Return the [x, y] coordinate for the center point of the cell that contains the specified text.  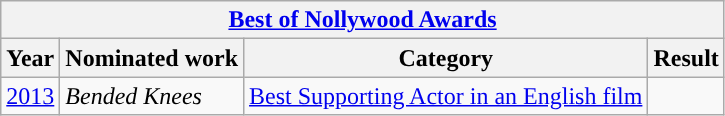
Result [686, 58]
Bended Knees [152, 96]
2013 [30, 96]
Nominated work [152, 58]
Best Supporting Actor in an English film [446, 96]
Category [446, 58]
Year [30, 58]
Best of Nollywood Awards [363, 20]
